Determine the [x, y] coordinate at the center of the cell enclosing the given text.  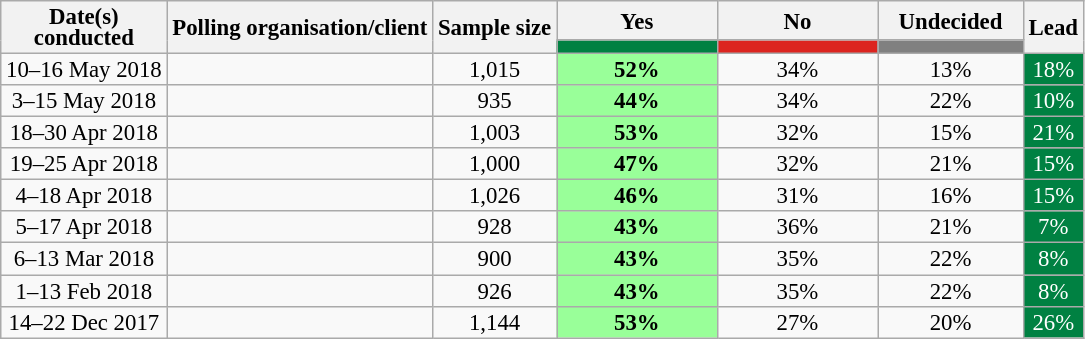
6–13 Mar 2018 [84, 259]
44% [638, 101]
4–18 Apr 2018 [84, 196]
5–17 Apr 2018 [84, 228]
10% [1053, 101]
Sample size [495, 28]
52% [638, 70]
1,000 [495, 164]
26% [1053, 322]
1,015 [495, 70]
31% [798, 196]
Yes [638, 20]
7% [1053, 228]
Polling organisation/client [300, 28]
14–22 Dec 2017 [84, 322]
1,003 [495, 133]
19–25 Apr 2018 [84, 164]
926 [495, 291]
935 [495, 101]
46% [638, 196]
1–13 Feb 2018 [84, 291]
928 [495, 228]
13% [951, 70]
1,026 [495, 196]
Lead [1053, 28]
18% [1053, 70]
10–16 May 2018 [84, 70]
No [798, 20]
1,144 [495, 322]
20% [951, 322]
36% [798, 228]
Date(s)conducted [84, 28]
3–15 May 2018 [84, 101]
16% [951, 196]
900 [495, 259]
Undecided [951, 20]
18–30 Apr 2018 [84, 133]
27% [798, 322]
47% [638, 164]
